Scan for the cell matching the given text and deliver its [X, Y] coordinate at center. 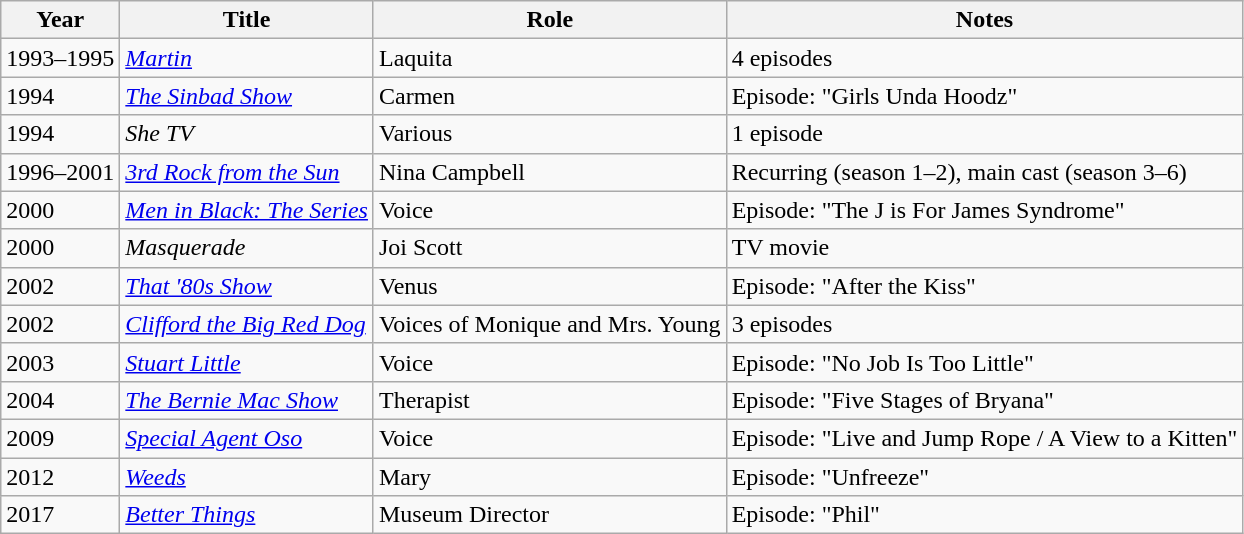
Masquerade [247, 248]
Episode: "Girls Unda Hoodz" [984, 96]
2003 [60, 362]
Episode: "Live and Jump Rope / A View to a Kitten" [984, 438]
2012 [60, 477]
The Bernie Mac Show [247, 400]
Episode: "The J is For James Syndrome" [984, 210]
Episode: "Phil" [984, 515]
Various [550, 134]
Special Agent Oso [247, 438]
Notes [984, 20]
1 episode [984, 134]
Museum Director [550, 515]
Therapist [550, 400]
Joi Scott [550, 248]
2017 [60, 515]
Role [550, 20]
Episode: "Unfreeze" [984, 477]
Episode: "Five Stages of Bryana" [984, 400]
She TV [247, 134]
3 episodes [984, 324]
Episode: "After the Kiss" [984, 286]
Men in Black: The Series [247, 210]
Laquita [550, 58]
Year [60, 20]
2009 [60, 438]
Nina Campbell [550, 172]
4 episodes [984, 58]
Voices of Monique and Mrs. Young [550, 324]
The Sinbad Show [247, 96]
Carmen [550, 96]
Martin [247, 58]
Stuart Little [247, 362]
That '80s Show [247, 286]
Episode: "No Job Is Too Little" [984, 362]
Mary [550, 477]
Venus [550, 286]
TV movie [984, 248]
1993–1995 [60, 58]
3rd Rock from the Sun [247, 172]
2004 [60, 400]
Title [247, 20]
Clifford the Big Red Dog [247, 324]
1996–2001 [60, 172]
Weeds [247, 477]
Recurring (season 1–2), main cast (season 3–6) [984, 172]
Better Things [247, 515]
